Return [X, Y] of the center of cell containing provided text 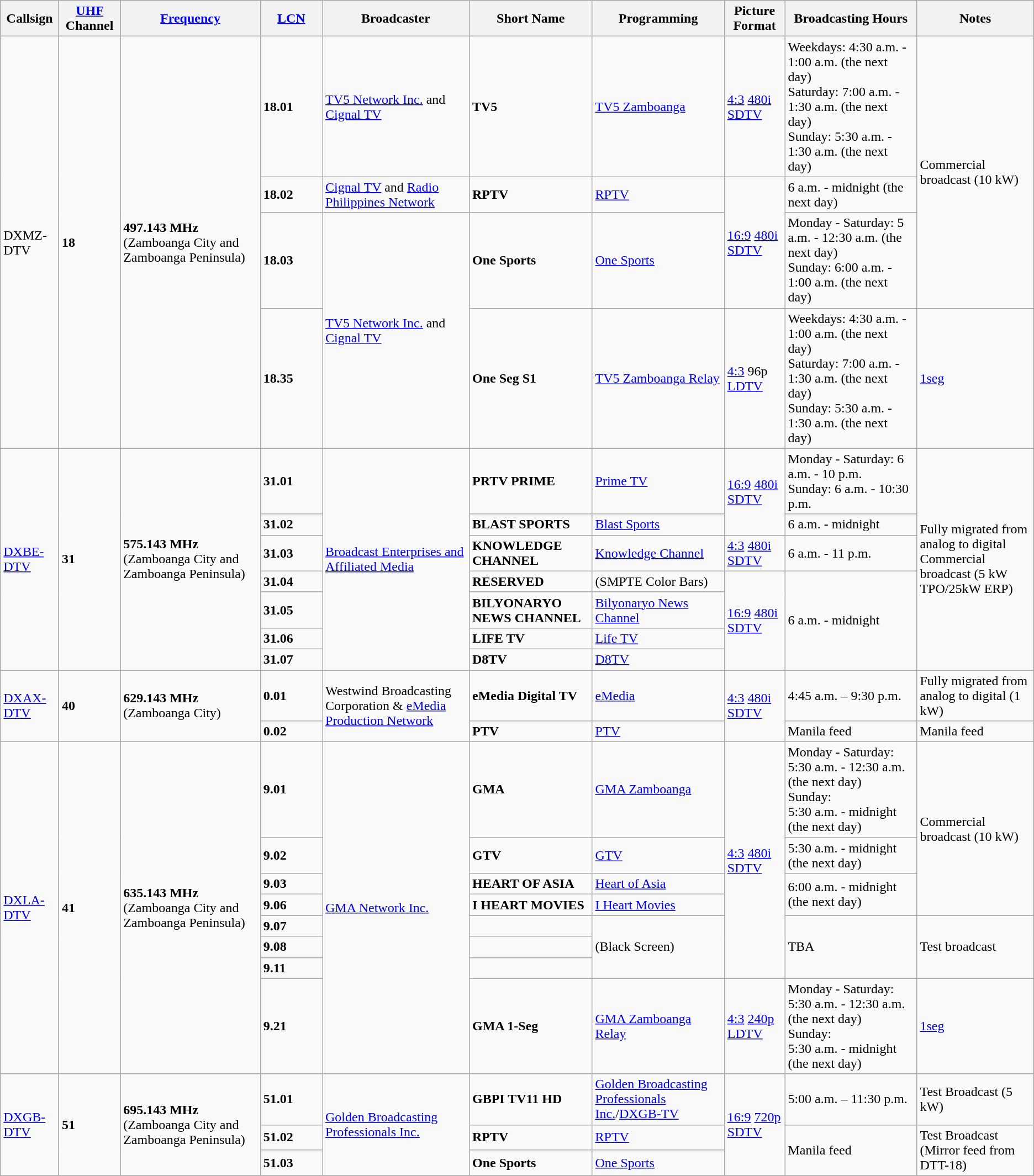
575.143 MHz(Zamboanga City and Zamboanga Peninsula) [191, 559]
31.02 [291, 525]
31.01 [291, 481]
6:00 a.m. - midnight (the next day) [851, 894]
Fully migrated from analog to digital (1 kW) [975, 696]
31.04 [291, 581]
Broadcasting Hours [851, 19]
Life TV [658, 638]
9.21 [291, 1026]
40 [89, 706]
Broadcast Enterprises and Affiliated Media [396, 559]
Frequency [191, 19]
GMA Zamboanga Relay [658, 1026]
Fully migrated from analog to digital Commercial broadcast (5 kW TPO/25kW ERP) [975, 559]
6 a.m. - midnight (the next day) [851, 194]
6 a.m. - 11 p.m. [851, 553]
GMA Network Inc. [396, 908]
I Heart Movies [658, 905]
UHF Channel [89, 19]
BLAST SPORTS [530, 525]
TV5 Zamboanga Relay [658, 378]
Bilyonaryo News Channel [658, 610]
PRTV PRIME [530, 481]
5:00 a.m. – 11:30 p.m. [851, 1099]
Knowledge Channel [658, 553]
Callsign [30, 19]
18 [89, 242]
One Seg S1 [530, 378]
Heart of Asia [658, 884]
Golden Broadcasting Professionals Inc./DXGB-TV [658, 1099]
51 [89, 1125]
Test Broadcast (Mirror feed from DTT-18) [975, 1150]
635.143 MHz (Zamboanga City and Zamboanga Peninsula) [191, 908]
Broadcaster [396, 19]
DXAX-DTV [30, 706]
18.01 [291, 107]
GMA [530, 790]
9.07 [291, 926]
DXLA-DTV [30, 908]
18.35 [291, 378]
DXGB-DTV [30, 1125]
DXMZ-DTV [30, 242]
GBPI TV11 HD [530, 1099]
695.143 MHz (Zamboanga City and Zamboanga Peninsula) [191, 1125]
18.02 [291, 194]
Test broadcast [975, 947]
TV5 [530, 107]
Prime TV [658, 481]
0.02 [291, 732]
Monday - Saturday: 5 a.m. - 12:30 a.m. (the next day) Sunday: 6:00 a.m. - 1:00 a.m. (the next day) [851, 261]
Monday - Saturday: 6 a.m. - 10 p.m. Sunday: 6 a.m. - 10:30 p.m. [851, 481]
9.01 [291, 790]
5:30 a.m. - midnight (the next day) [851, 856]
41 [89, 908]
51.02 [291, 1137]
Blast Sports [658, 525]
BILYONARYO NEWS CHANNEL [530, 610]
(Black Screen) [658, 947]
9.06 [291, 905]
31.03 [291, 553]
31.06 [291, 638]
Short Name [530, 19]
9.11 [291, 968]
51.03 [291, 1163]
629.143 MHz(Zamboanga City) [191, 706]
4:3 240p LDTV [755, 1026]
LIFE TV [530, 638]
9.03 [291, 884]
I HEART MOVIES [530, 905]
TBA [851, 947]
9.08 [291, 947]
31.05 [291, 610]
GMA Zamboanga [658, 790]
(SMPTE Color Bars) [658, 581]
497.143 MHz(Zamboanga City and Zamboanga Peninsula) [191, 242]
GMA 1-Seg [530, 1026]
16:9 720p SDTV [755, 1125]
9.02 [291, 856]
eMedia Digital TV [530, 696]
RESERVED [530, 581]
Programming [658, 19]
0.01 [291, 696]
31.07 [291, 659]
Test Broadcast (5 kW) [975, 1099]
Picture Format [755, 19]
DXBE-DTV [30, 559]
TV5 Zamboanga [658, 107]
Cignal TV and Radio Philippines Network [396, 194]
Westwind Broadcasting Corporation & eMedia Production Network [396, 706]
4:45 a.m. – 9:30 p.m. [851, 696]
eMedia [658, 696]
18.03 [291, 261]
4:3 96p LDTV [755, 378]
31 [89, 559]
Notes [975, 19]
51.01 [291, 1099]
Golden Broadcasting Professionals Inc. [396, 1125]
LCN [291, 19]
HEART OF ASIA [530, 884]
KNOWLEDGE CHANNEL [530, 553]
